Return [X, Y] of the center of cell containing provided text 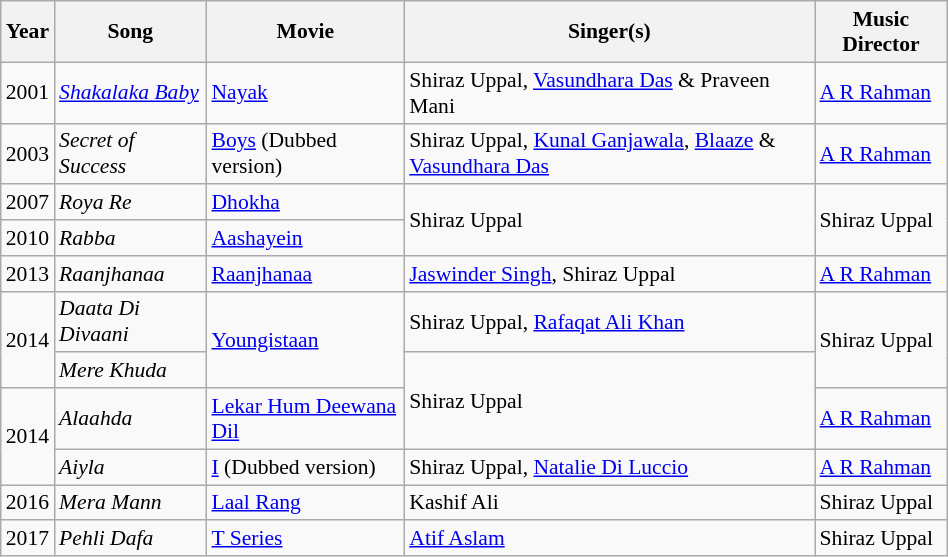
Youngistaan [305, 340]
Pehli Dafa [130, 539]
2001 [28, 92]
Aiyla [130, 467]
Daata Di Divaani [130, 322]
Movie [305, 32]
Shiraz Uppal, Rafaqat Ali Khan [609, 322]
Alaahda [130, 418]
Jaswinder Singh, Shiraz Uppal [609, 274]
Shiraz Uppal, Natalie Di Luccio [609, 467]
T Series [305, 539]
2003 [28, 154]
2013 [28, 274]
2010 [28, 238]
Singer(s) [609, 32]
Laal Rang [305, 503]
Aashayein [305, 238]
Dhokha [305, 203]
Music Director [882, 32]
Secret of Success [130, 154]
Shakalaka Baby [130, 92]
Atif Aslam [609, 539]
2007 [28, 203]
Lekar Hum Deewana Dil [305, 418]
Shiraz Uppal, Vasundhara Das & Praveen Mani [609, 92]
I (Dubbed version) [305, 467]
Nayak [305, 92]
Roya Re [130, 203]
2016 [28, 503]
Year [28, 32]
Shiraz Uppal, Kunal Ganjawala, Blaaze & Vasundhara Das [609, 154]
2017 [28, 539]
Song [130, 32]
Mere Khuda [130, 371]
Boys (Dubbed version) [305, 154]
Kashif Ali [609, 503]
Mera Mann [130, 503]
Rabba [130, 238]
